Find where the given text appears and provide that cell's center as (x, y) coordinate. 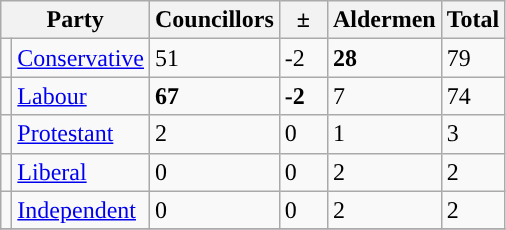
Party (76, 20)
7 (384, 96)
Conservative (81, 58)
Labour (81, 96)
1 (384, 134)
Independent (81, 210)
Councillors (215, 20)
3 (473, 134)
51 (215, 58)
Aldermen (384, 20)
Liberal (81, 172)
67 (215, 96)
28 (384, 58)
74 (473, 96)
Total (473, 20)
Protestant (81, 134)
± (303, 20)
79 (473, 58)
